Output the [x, y] coordinate of the center of the cell containing the given text.  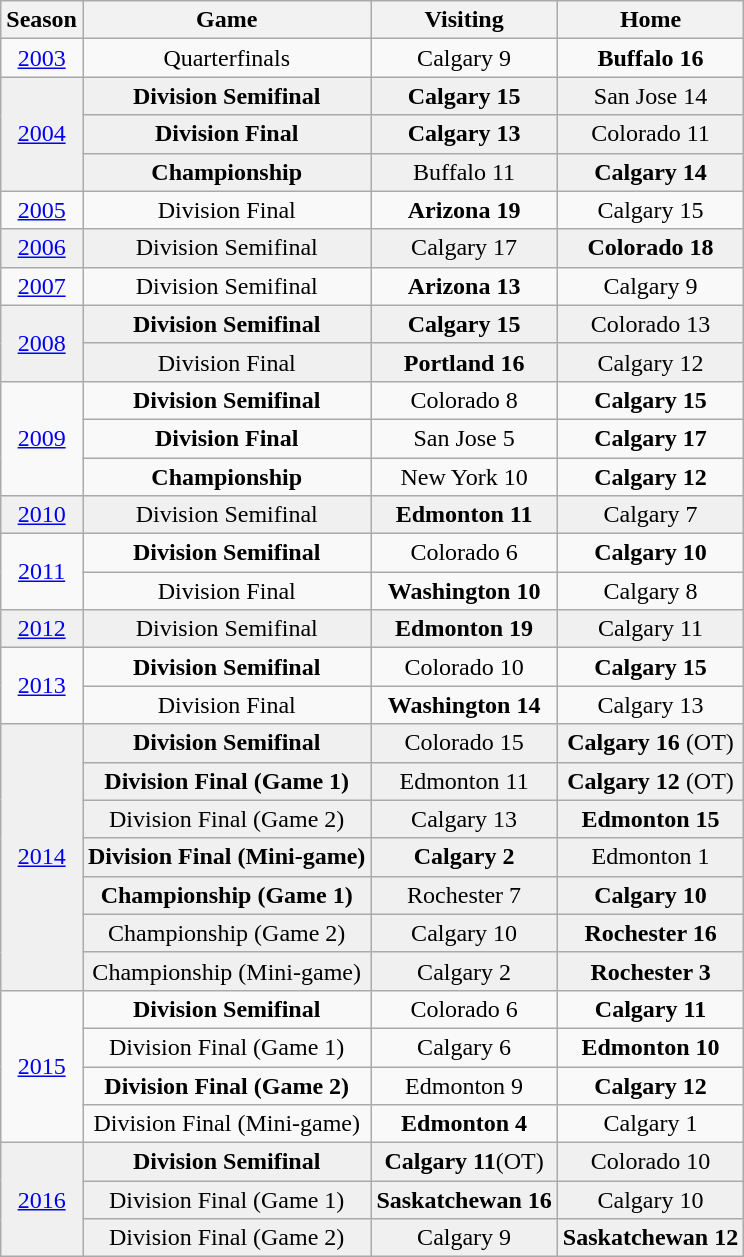
Calgary 16 (OT) [650, 743]
2004 [42, 134]
Championship (Mini-game) [226, 971]
2015 [42, 1066]
2005 [42, 210]
Arizona 13 [464, 286]
Buffalo 11 [464, 172]
2009 [42, 438]
Season [42, 20]
Washington 10 [464, 591]
New York 10 [464, 477]
Rochester 16 [650, 933]
Colorado 13 [650, 324]
Arizona 19 [464, 210]
Game [226, 20]
Calgary 6 [464, 1047]
Edmonton 10 [650, 1047]
Colorado 15 [464, 743]
2014 [42, 857]
Colorado 18 [650, 248]
2010 [42, 515]
2006 [42, 248]
Rochester 3 [650, 971]
2013 [42, 686]
San Jose 5 [464, 438]
Calgary 12 (OT) [650, 781]
Edmonton 4 [464, 1124]
2003 [42, 58]
Home [650, 20]
Saskatchewan 16 [464, 1200]
San Jose 14 [650, 96]
Quarterfinals [226, 58]
Championship (Game 1) [226, 895]
Calgary 11(OT) [464, 1162]
Colorado 11 [650, 134]
Edmonton 1 [650, 857]
Portland 16 [464, 362]
Saskatchewan 12 [650, 1238]
Calgary 14 [650, 172]
Calgary 7 [650, 515]
Visiting [464, 20]
Washington 14 [464, 705]
Colorado 8 [464, 400]
Edmonton 9 [464, 1085]
Calgary 1 [650, 1124]
Championship (Game 2) [226, 933]
2007 [42, 286]
2008 [42, 343]
Edmonton 19 [464, 629]
Buffalo 16 [650, 58]
Edmonton 15 [650, 819]
Calgary 8 [650, 591]
2012 [42, 629]
Rochester 7 [464, 895]
2016 [42, 1200]
2011 [42, 572]
